Capture the cell that displays the provided text and extract its [x, y] central coordinate. 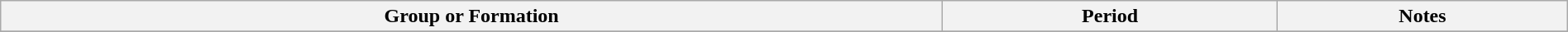
Notes [1422, 16]
Group or Formation [471, 16]
Period [1110, 16]
